Detect which cell encompasses the target text, then output its [x, y] center coordinate. 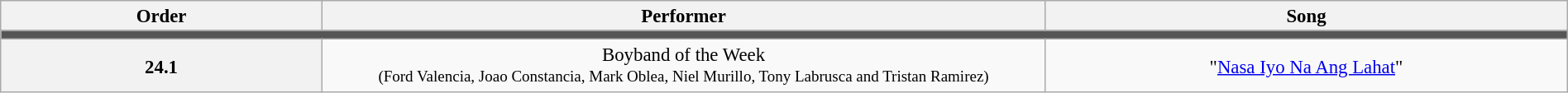
Song [1307, 16]
Boyband of the Week (Ford Valencia, Joao Constancia, Mark Oblea, Niel Murillo, Tony Labrusca and Tristan Ramirez) [683, 66]
Performer [683, 16]
"Nasa Iyo Na Ang Lahat" [1307, 66]
24.1 [162, 66]
Order [162, 16]
